Determine the [x, y] coordinate at the center of the cell enclosing the given text.  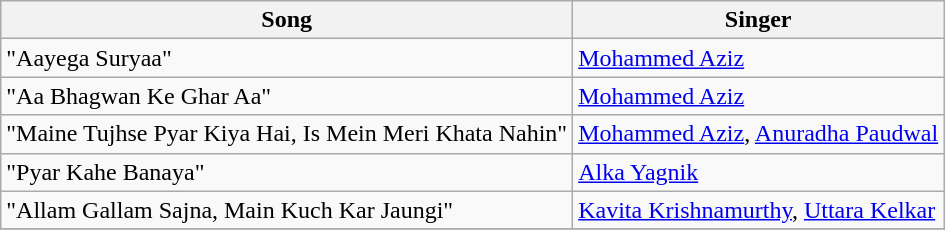
"Aayega Suryaa" [287, 58]
"Maine Tujhse Pyar Kiya Hai, Is Mein Meri Khata Nahin" [287, 134]
Kavita Krishnamurthy, Uttara Kelkar [758, 210]
Mohammed Aziz, Anuradha Paudwal [758, 134]
"Pyar Kahe Banaya" [287, 172]
Song [287, 20]
Alka Yagnik [758, 172]
"Aa Bhagwan Ke Ghar Aa" [287, 96]
Singer [758, 20]
"Allam Gallam Sajna, Main Kuch Kar Jaungi" [287, 210]
